Pinpoint the cell where the given text exists, returning its [x, y] midpoint coordinate. 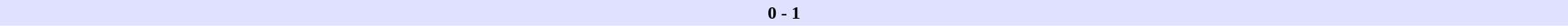
0 - 1 [784, 13]
